Search for the cell housing the specified text and yield its (X, Y) center coordinate. 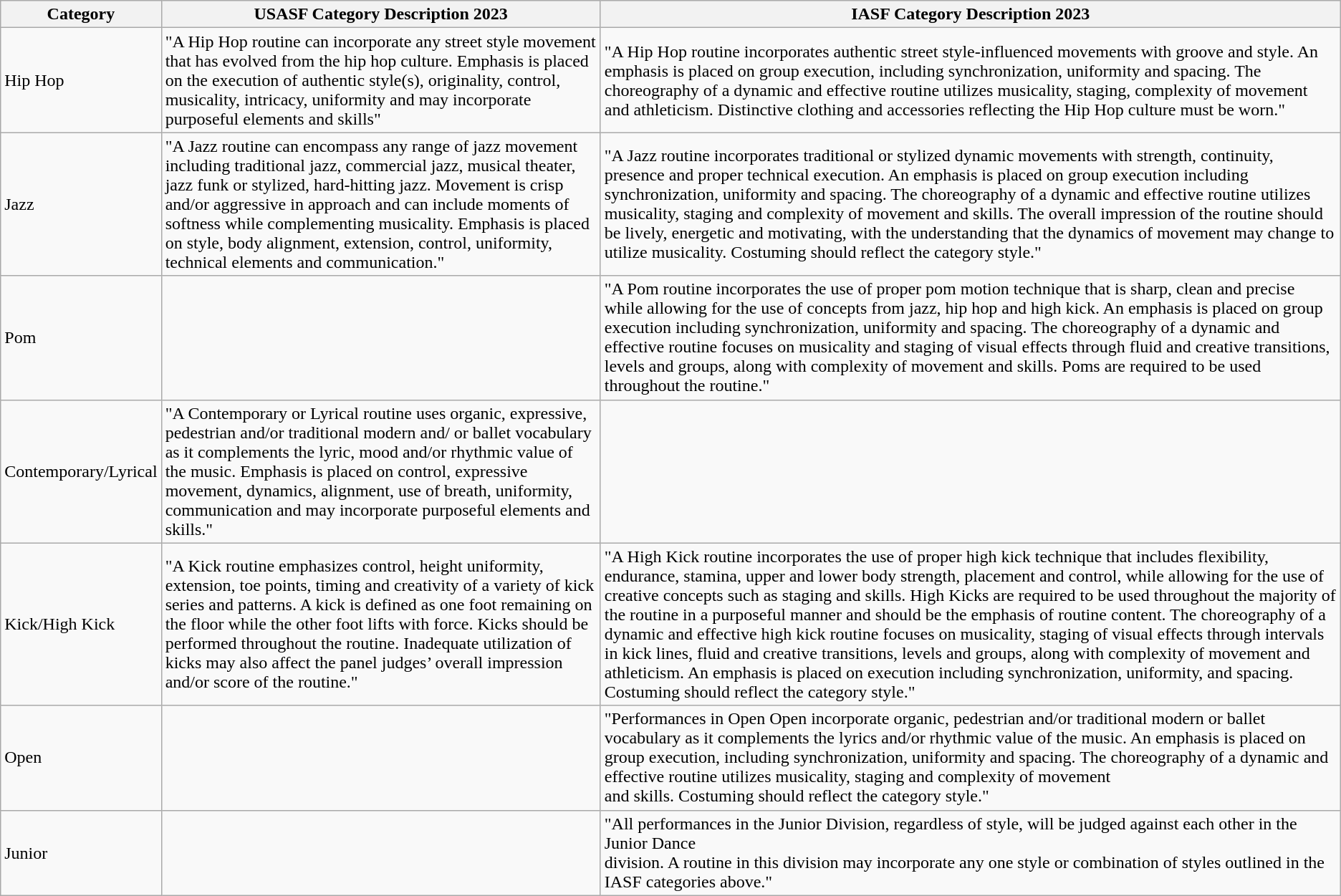
Jazz (81, 204)
Pom (81, 338)
Category (81, 14)
Open (81, 758)
Contemporary/Lyrical (81, 471)
Kick/High Kick (81, 625)
Junior (81, 852)
IASF Category Description 2023 (970, 14)
Hip Hop (81, 80)
USASF Category Description 2023 (381, 14)
